Find where the given text appears and provide that cell's center as (x, y) coordinate. 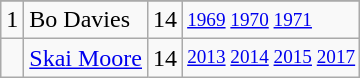
Bo Davies (86, 20)
1969 1970 1971 (272, 20)
1 (12, 20)
2013 2014 2015 2017 (272, 58)
Skai Moore (86, 58)
